Locate the cell with the specified text and output its (X, Y) center coordinate. 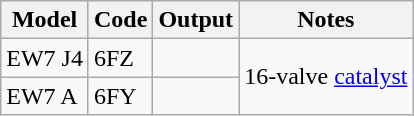
EW7 J4 (45, 58)
Output (196, 20)
6FY (120, 96)
6FZ (120, 58)
Code (120, 20)
Notes (326, 20)
Model (45, 20)
16-valve catalyst (326, 77)
EW7 A (45, 96)
